Capture the cell that displays the provided text and extract its (X, Y) central coordinate. 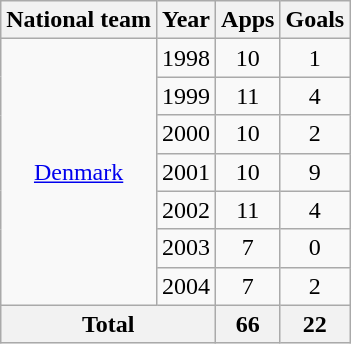
Total (108, 324)
1999 (186, 96)
0 (315, 248)
Denmark (79, 172)
National team (79, 20)
2000 (186, 134)
2003 (186, 248)
2004 (186, 286)
9 (315, 172)
Year (186, 20)
22 (315, 324)
66 (248, 324)
2001 (186, 172)
1998 (186, 58)
Goals (315, 20)
Apps (248, 20)
2002 (186, 210)
1 (315, 58)
